Extract the [X, Y] coordinate from the center of the cell holding the provided text.  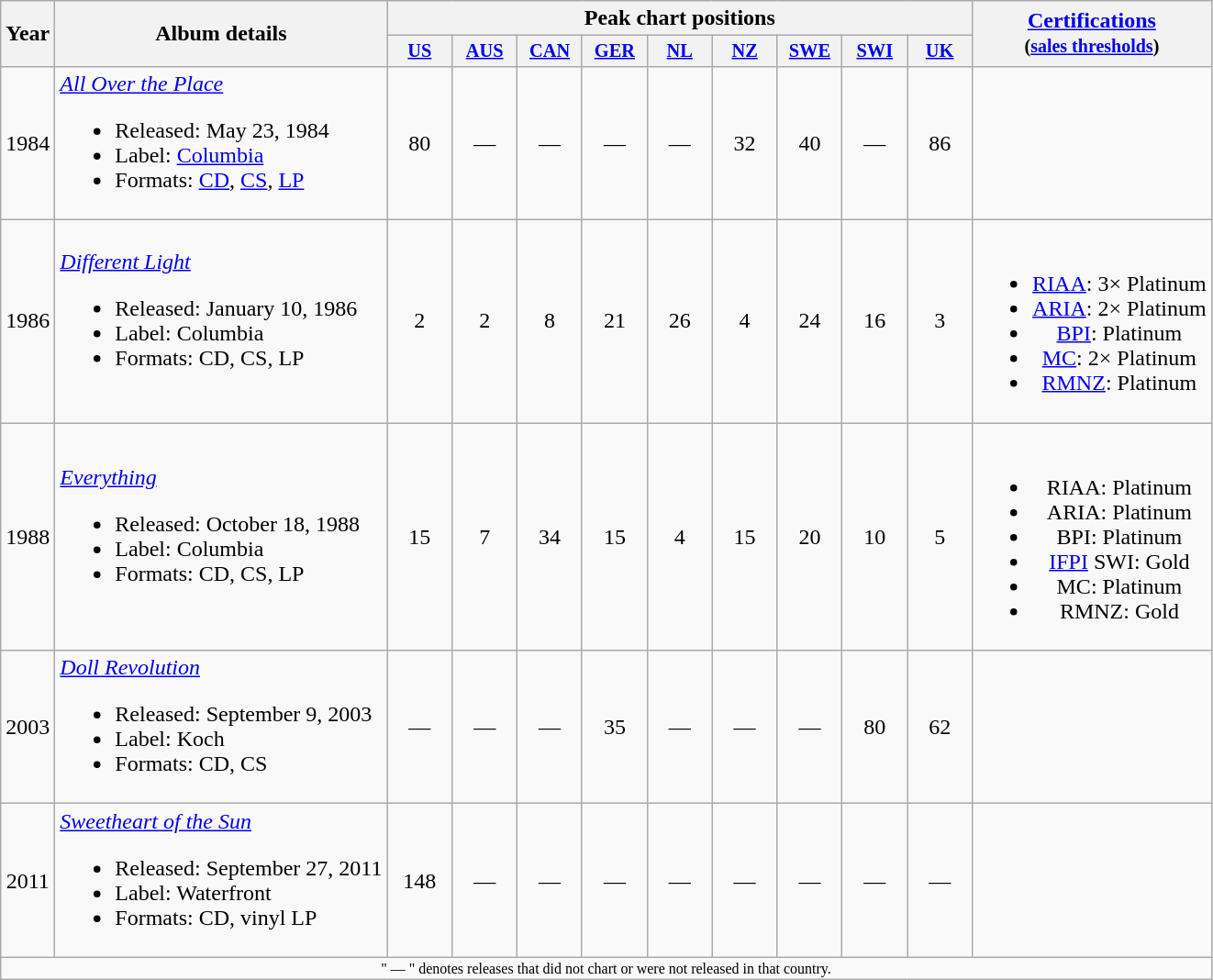
21 [615, 321]
GER [615, 51]
Album details [221, 34]
1986 [28, 321]
SWI [875, 51]
20 [809, 537]
34 [551, 537]
86 [940, 143]
1984 [28, 143]
" — " denotes releases that did not chart or were not released in that country. [606, 968]
Different LightReleased: January 10, 1986Label: ColumbiaFormats: CD, CS, LP [221, 321]
Sweetheart of the SunReleased: September 27, 2011Label: WaterfrontFormats: CD, vinyl LP [221, 881]
24 [809, 321]
62 [940, 727]
AUS [484, 51]
SWE [809, 51]
US [420, 51]
RIAA: PlatinumARIA: PlatinumBPI: PlatinumIFPI SWI: GoldMC: PlatinumRMNZ: Gold [1092, 537]
All Over the PlaceReleased: May 23, 1984Label: ColumbiaFormats: CD, CS, LP [221, 143]
UK [940, 51]
EverythingReleased: October 18, 1988Label: ColumbiaFormats: CD, CS, LP [221, 537]
8 [551, 321]
35 [615, 727]
NL [679, 51]
Peak chart positions [680, 18]
10 [875, 537]
Year [28, 34]
Doll RevolutionReleased: September 9, 2003Label: KochFormats: CD, CS [221, 727]
40 [809, 143]
16 [875, 321]
32 [745, 143]
2011 [28, 881]
Certifications(sales thresholds) [1092, 34]
2003 [28, 727]
RIAA: 3× PlatinumARIA: 2× PlatinumBPI: PlatinumMC: 2× PlatinumRMNZ: Platinum [1092, 321]
148 [420, 881]
7 [484, 537]
NZ [745, 51]
26 [679, 321]
5 [940, 537]
3 [940, 321]
CAN [551, 51]
1988 [28, 537]
